Search for the cell housing the specified text and yield its (X, Y) center coordinate. 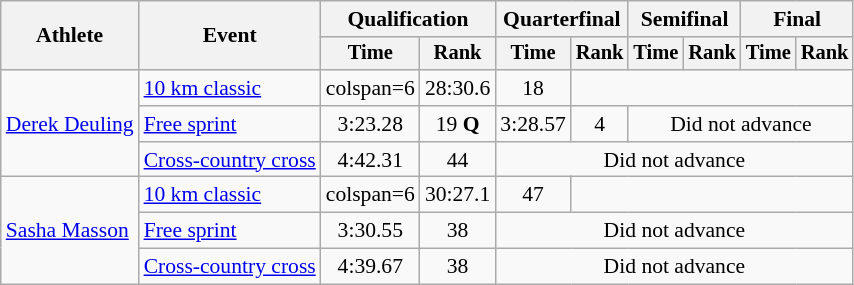
Semifinal (684, 19)
3:28.57 (532, 124)
19 Q (458, 124)
47 (532, 195)
Athlete (70, 36)
28:30.6 (458, 88)
Qualification (408, 19)
4 (600, 124)
Event (230, 36)
3:30.55 (370, 231)
30:27.1 (458, 195)
3:23.28 (370, 124)
Quarterfinal (562, 19)
4:42.31 (370, 160)
44 (458, 160)
18 (532, 88)
Final (797, 19)
4:39.67 (370, 267)
Sasha Masson (70, 230)
Derek Deuling (70, 124)
